Provide the [x, y] coordinate of the cell's center where the given text is located.  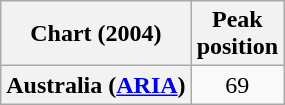
Australia (ARIA) [96, 85]
Chart (2004) [96, 34]
Peakposition [237, 34]
69 [237, 85]
